Output the [X, Y] coordinate of the center of the cell containing the given text.  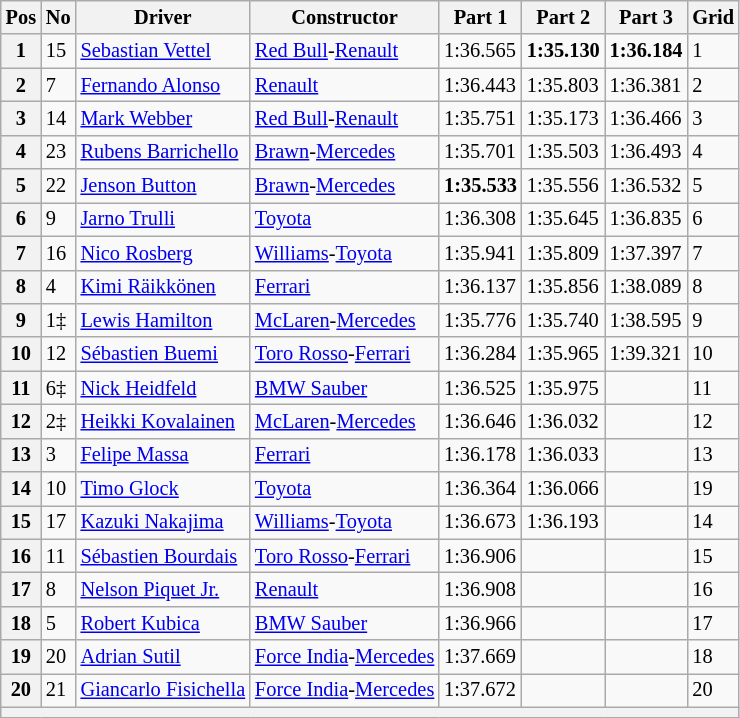
1:36.908 [480, 589]
Jenson Button [163, 186]
Lewis Hamilton [163, 320]
1:35.645 [564, 219]
1:36.966 [480, 623]
1:35.941 [480, 253]
1:36.178 [480, 455]
1:36.066 [564, 489]
Part 3 [646, 17]
23 [58, 152]
1:37.672 [480, 690]
1:35.130 [564, 51]
1:35.809 [564, 253]
1:39.321 [646, 354]
1:36.646 [480, 421]
1:36.193 [564, 522]
1:36.493 [646, 152]
1:36.033 [564, 455]
1:36.284 [480, 354]
1:35.751 [480, 118]
1:35.975 [564, 388]
6‡ [58, 388]
Grid [713, 17]
Sébastien Buemi [163, 354]
1:35.701 [480, 152]
Driver [163, 17]
1:37.397 [646, 253]
1:38.089 [646, 287]
1:36.532 [646, 186]
1:35.856 [564, 287]
1:35.556 [564, 186]
2‡ [58, 421]
No [58, 17]
1:36.466 [646, 118]
21 [58, 690]
Jarno Trulli [163, 219]
1:36.184 [646, 51]
Adrian Sutil [163, 657]
1:35.740 [564, 320]
Heikki Kovalainen [163, 421]
1:35.503 [564, 152]
Part 2 [564, 17]
Part 1 [480, 17]
1:36.381 [646, 85]
1:35.173 [564, 118]
1:35.965 [564, 354]
Mark Webber [163, 118]
Pos [21, 17]
Giancarlo Fisichella [163, 690]
Sébastien Bourdais [163, 556]
1:38.595 [646, 320]
1:35.533 [480, 186]
1:36.308 [480, 219]
22 [58, 186]
1:37.669 [480, 657]
Sebastian Vettel [163, 51]
Constructor [344, 17]
Nick Heidfeld [163, 388]
1:36.443 [480, 85]
1:36.525 [480, 388]
1:36.032 [564, 421]
1‡ [58, 320]
1:36.906 [480, 556]
1:36.835 [646, 219]
Kimi Räikkönen [163, 287]
1:36.137 [480, 287]
1:35.803 [564, 85]
1:36.565 [480, 51]
1:36.673 [480, 522]
Rubens Barrichello [163, 152]
Robert Kubica [163, 623]
Kazuki Nakajima [163, 522]
Nico Rosberg [163, 253]
1:35.776 [480, 320]
1:36.364 [480, 489]
Felipe Massa [163, 455]
Fernando Alonso [163, 85]
Nelson Piquet Jr. [163, 589]
Timo Glock [163, 489]
